Scan for the cell matching the given text and deliver its (X, Y) coordinate at center. 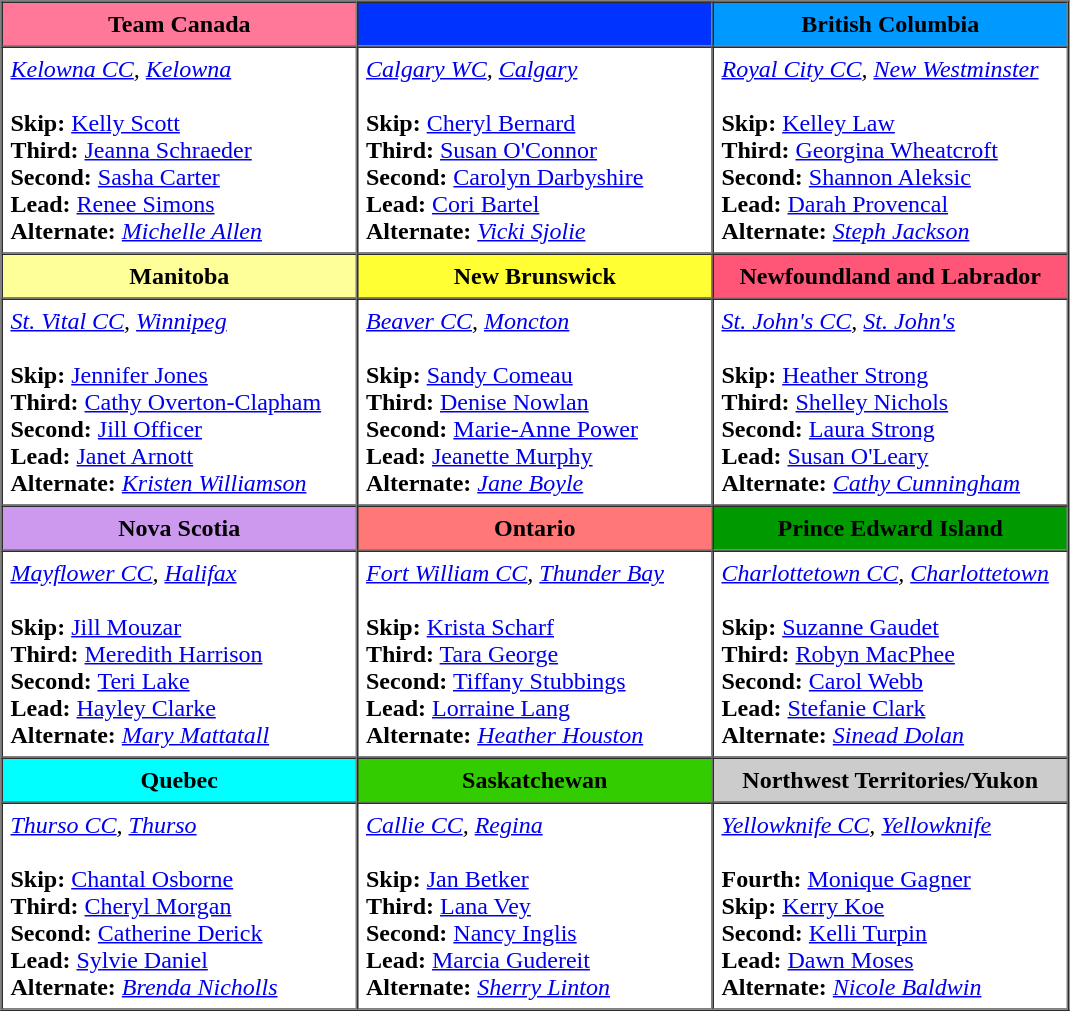
Newfoundland and Labrador (890, 276)
Callie CC, ReginaSkip: Jan Betker Third: Lana Vey Second: Nancy Inglis Lead: Marcia Gudereit Alternate: Sherry Linton (535, 906)
Prince Edward Island (890, 528)
St. John's CC, St. John'sSkip: Heather Strong Third: Shelley Nichols Second: Laura Strong Lead: Susan O'Leary Alternate: Cathy Cunningham (890, 402)
Calgary WC, CalgarySkip: Cheryl Bernard Third: Susan O'Connor Second: Carolyn Darbyshire Lead: Cori Bartel Alternate: Vicki Sjolie (535, 150)
Kelowna CC, KelownaSkip: Kelly Scott Third: Jeanna Schraeder Second: Sasha Carter Lead: Renee Simons Alternate: Michelle Allen (180, 150)
Mayflower CC, HalifaxSkip: Jill Mouzar Third: Meredith Harrison Second: Teri Lake Lead: Hayley Clarke Alternate: Mary Mattatall (180, 654)
Nova Scotia (180, 528)
Ontario (535, 528)
New Brunswick (535, 276)
Royal City CC, New WestminsterSkip: Kelley Law Third: Georgina Wheatcroft Second: Shannon Aleksic Lead: Darah Provencal Alternate: Steph Jackson (890, 150)
Saskatchewan (535, 780)
Thurso CC, ThursoSkip: Chantal Osborne Third: Cheryl Morgan Second: Catherine Derick Lead: Sylvie Daniel Alternate: Brenda Nicholls (180, 906)
Yellowknife CC, YellowknifeFourth: Monique Gagner Skip: Kerry Koe Second: Kelli Turpin Lead: Dawn Moses Alternate: Nicole Baldwin (890, 906)
British Columbia (890, 24)
Charlottetown CC, CharlottetownSkip: Suzanne Gaudet Third: Robyn MacPhee Second: Carol Webb Lead: Stefanie Clark Alternate: Sinead Dolan (890, 654)
Fort William CC, Thunder BaySkip: Krista Scharf Third: Tara George Second: Tiffany Stubbings Lead: Lorraine Lang Alternate: Heather Houston (535, 654)
Manitoba (180, 276)
Quebec (180, 780)
Northwest Territories/Yukon (890, 780)
Beaver CC, MonctonSkip: Sandy Comeau Third: Denise Nowlan Second: Marie-Anne Power Lead: Jeanette Murphy Alternate: Jane Boyle (535, 402)
Team Canada (180, 24)
St. Vital CC, WinnipegSkip: Jennifer Jones Third: Cathy Overton-Clapham Second: Jill Officer Lead: Janet Arnott Alternate: Kristen Williamson (180, 402)
